Provide the [X, Y] coordinate of the cell's center where the given text is located.  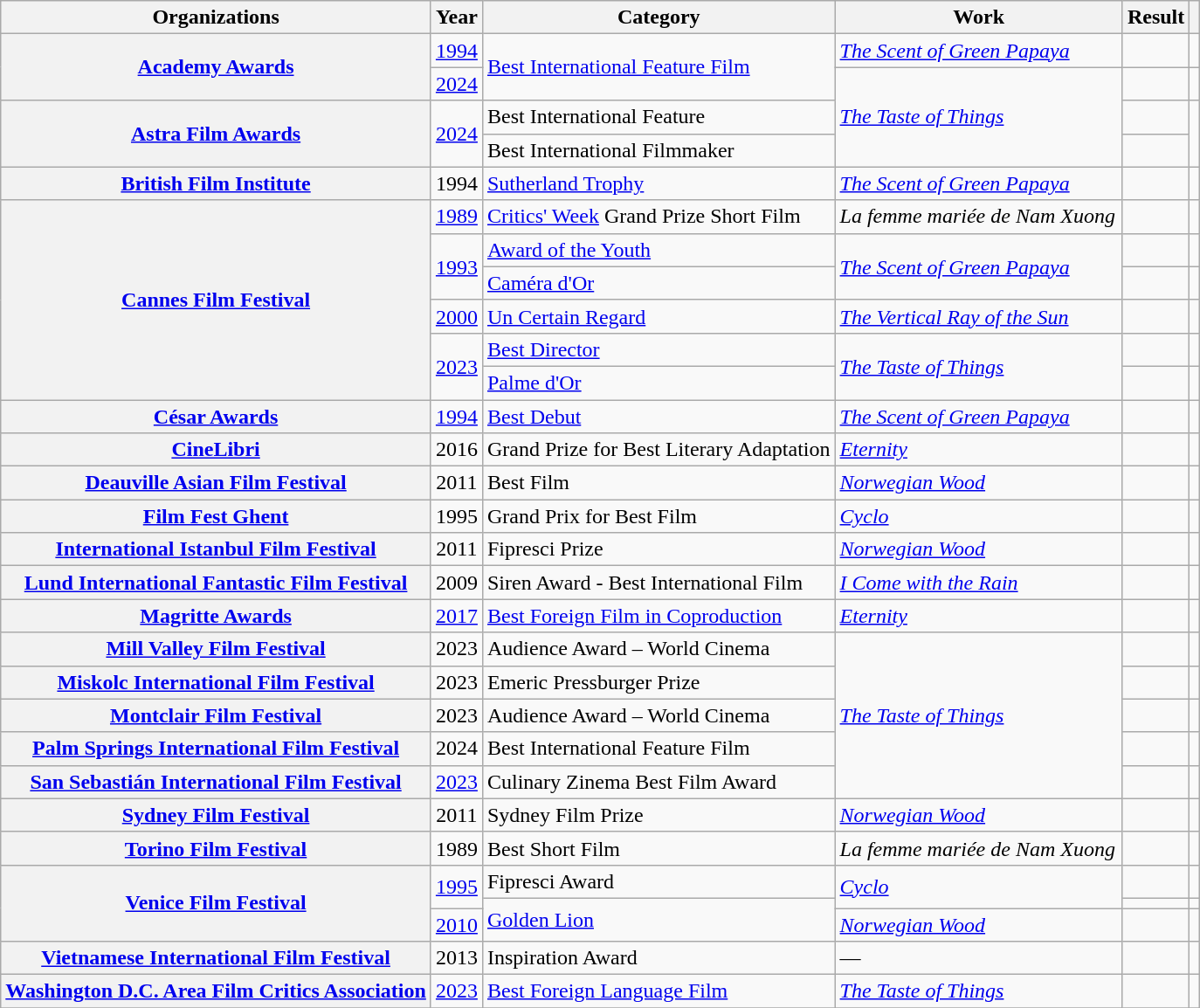
Montclair Film Festival [217, 715]
Best Director [659, 349]
Organizations [217, 17]
Venice Film Festival [217, 903]
Astra Film Awards [217, 134]
2000 [456, 316]
CineLibri [217, 450]
I Come with the Rain [978, 583]
— [978, 958]
Siren Award - Best International Film [659, 583]
Best International Filmmaker [659, 150]
2013 [456, 958]
Palme d'Or [659, 383]
Best International Feature [659, 117]
Best Foreign Language Film [659, 991]
Academy Awards [217, 67]
Lund International Fantastic Film Festival [217, 583]
Best Short Film [659, 848]
Golden Lion [659, 919]
Emeric Pressburger Prize [659, 682]
Film Fest Ghent [217, 516]
Mill Valley Film Festival [217, 649]
Fipresci Prize [659, 549]
Fipresci Award [659, 881]
Inspiration Award [659, 958]
2016 [456, 450]
Magritte Awards [217, 616]
Grand Prix for Best Film [659, 516]
2009 [456, 583]
Award of the Youth [659, 250]
Torino Film Festival [217, 848]
Best Foreign Film in Coproduction [659, 616]
Year [456, 17]
César Awards [217, 417]
Category [659, 17]
Miskolc International Film Festival [217, 682]
Palm Springs International Film Festival [217, 749]
1993 [456, 266]
Un Certain Regard [659, 316]
Best Film [659, 483]
Work [978, 17]
Deauville Asian Film Festival [217, 483]
The Vertical Ray of the Sun [978, 316]
Sutherland Trophy [659, 183]
Critics' Week Grand Prize Short Film [659, 217]
Cannes Film Festival [217, 300]
Sydney Film Festival [217, 815]
International Istanbul Film Festival [217, 549]
British Film Institute [217, 183]
San Sebastián International Film Festival [217, 782]
Culinary Zinema Best Film Award [659, 782]
2010 [456, 925]
Vietnamese International Film Festival [217, 958]
Washington D.C. Area Film Critics Association [217, 991]
Best Debut [659, 417]
Caméra d'Or [659, 283]
2017 [456, 616]
Result [1155, 17]
Grand Prize for Best Literary Adaptation [659, 450]
Sydney Film Prize [659, 815]
